Search for the cell housing the specified text and yield its [X, Y] center coordinate. 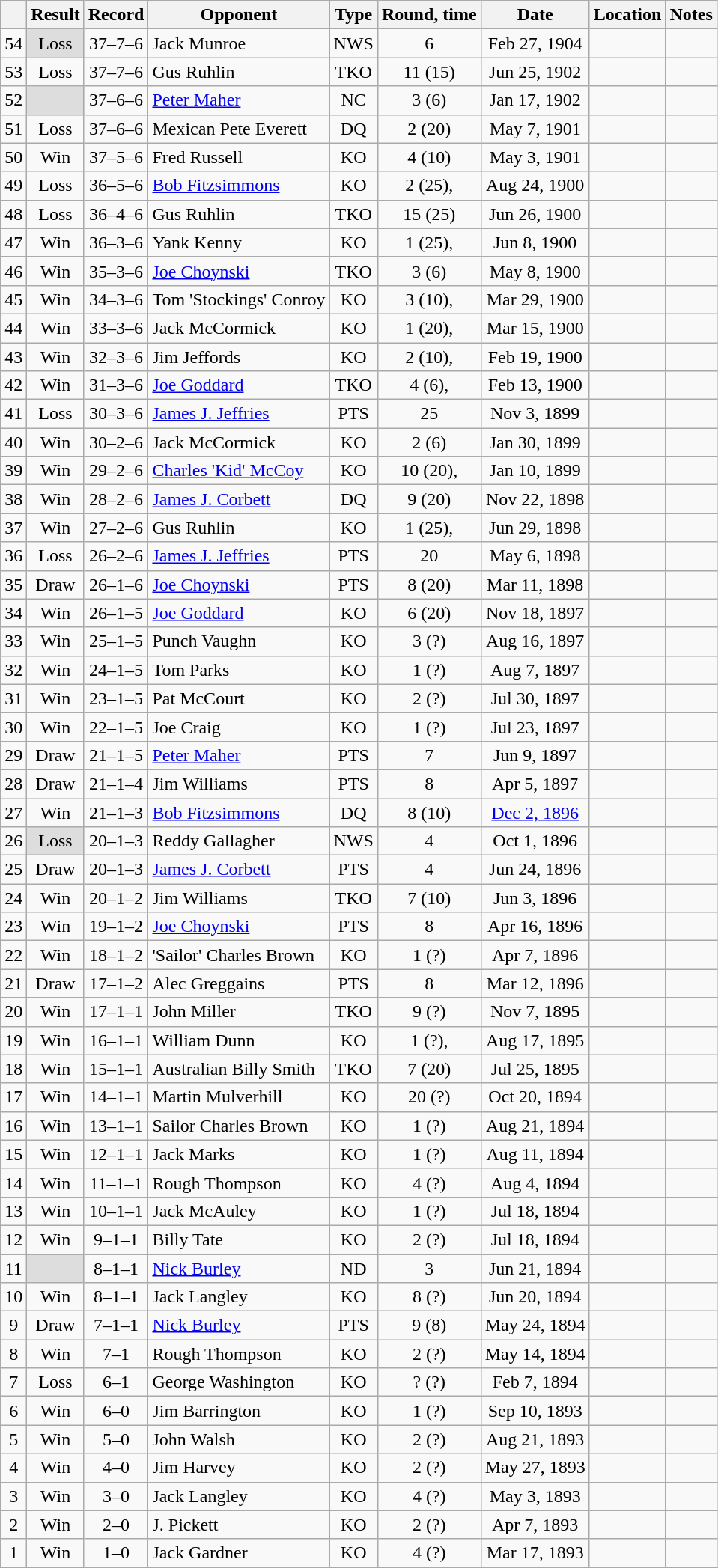
29–2–6 [116, 471]
3 (?) [429, 641]
33–3–6 [116, 328]
Apr 7, 1893 [535, 1525]
7–1–1 [116, 1326]
Jim Harvey [239, 1468]
Aug 16, 1897 [535, 641]
26–1–5 [116, 613]
35 [13, 585]
2 (20) [429, 129]
37 [13, 528]
2 (6) [429, 442]
Notes [691, 15]
Oct 1, 1896 [535, 841]
Joe Craig [239, 727]
Mexican Pete Everett [239, 129]
Mar 12, 1896 [535, 983]
28–2–6 [116, 499]
Location [627, 15]
10 [13, 1297]
26–1–6 [116, 585]
9 (20) [429, 499]
Type [353, 15]
Sailor Charles Brown [239, 1126]
Jim Jeffords [239, 357]
10 (20), [429, 471]
Jan 30, 1899 [535, 442]
37–5–6 [116, 157]
1 (?), [429, 1040]
Nov 18, 1897 [535, 613]
6–1 [116, 1382]
Jul 25, 1895 [535, 1069]
Round, time [429, 15]
Record [116, 15]
49 [13, 186]
34 [13, 613]
33 [13, 641]
J. Pickett [239, 1525]
Jul 30, 1897 [535, 698]
9 (8) [429, 1326]
Aug 17, 1895 [535, 1040]
Mar 11, 1898 [535, 585]
Nov 7, 1895 [535, 1012]
John Walsh [239, 1439]
Aug 21, 1894 [535, 1126]
38 [13, 499]
40 [13, 442]
Jack Gardner [239, 1553]
36–5–6 [116, 186]
May 24, 1894 [535, 1326]
13 [13, 1211]
16 [13, 1126]
'Sailor' Charles Brown [239, 955]
John Miller [239, 1012]
22–1–5 [116, 727]
36–4–6 [116, 214]
31–3–6 [116, 385]
2 (10), [429, 357]
9–1–1 [116, 1239]
Jim Barrington [239, 1411]
36–3–6 [116, 242]
47 [13, 242]
ND [353, 1269]
24–1–5 [116, 670]
39 [13, 471]
Feb 7, 1894 [535, 1382]
4 (10) [429, 157]
19 [13, 1040]
54 [13, 43]
Apr 5, 1897 [535, 784]
19–1–2 [116, 927]
NC [353, 100]
May 3, 1901 [535, 157]
Jun 21, 1894 [535, 1269]
May 6, 1898 [535, 556]
41 [13, 414]
16–1–1 [116, 1040]
23 [13, 927]
Opponent [239, 15]
10–1–1 [116, 1211]
18 [13, 1069]
Mar 17, 1893 [535, 1553]
Feb 13, 1900 [535, 385]
Billy Tate [239, 1239]
7 (10) [429, 898]
Result [55, 15]
5–0 [116, 1439]
17–1–1 [116, 1012]
4 (6), [429, 385]
Reddy Gallagher [239, 841]
Jack McAuley [239, 1211]
46 [13, 271]
27 [13, 812]
11–1–1 [116, 1183]
Tom Parks [239, 670]
8 (?) [429, 1297]
Australian Billy Smith [239, 1069]
30–2–6 [116, 442]
Mar 29, 1900 [535, 299]
20–1–2 [116, 898]
Sep 10, 1893 [535, 1411]
Aug 21, 1893 [535, 1439]
Mar 15, 1900 [535, 328]
44 [13, 328]
8 (20) [429, 585]
24 [13, 898]
31 [13, 698]
34–3–6 [116, 299]
12 [13, 1239]
May 14, 1894 [535, 1354]
4–0 [116, 1468]
35–3–6 [116, 271]
3–0 [116, 1496]
Nov 3, 1899 [535, 414]
Fred Russell [239, 157]
30–3–6 [116, 414]
Jun 20, 1894 [535, 1297]
22 [13, 955]
Punch Vaughn [239, 641]
1 [13, 1553]
Jan 17, 1902 [535, 100]
21–1–5 [116, 755]
17 [13, 1097]
8 (10) [429, 812]
Tom 'Stockings' Conroy [239, 299]
1 (20), [429, 328]
43 [13, 357]
Jack Marks [239, 1154]
Pat McCourt [239, 698]
21 [13, 983]
9 [13, 1326]
21–1–3 [116, 812]
Jack Munroe [239, 43]
Jun 8, 1900 [535, 242]
2–0 [116, 1525]
Nov 22, 1898 [535, 499]
William Dunn [239, 1040]
6–0 [116, 1411]
11 [13, 1269]
7–1 [116, 1354]
14 [13, 1183]
Jun 26, 1900 [535, 214]
Jun 9, 1897 [535, 755]
Apr 7, 1896 [535, 955]
12–1–1 [116, 1154]
23–1–5 [116, 698]
15 [13, 1154]
Yank Kenny [239, 242]
Aug 11, 1894 [535, 1154]
Apr 16, 1896 [535, 927]
Jun 3, 1896 [535, 898]
Date [535, 15]
11 (15) [429, 72]
32–3–6 [116, 357]
27–2–6 [116, 528]
26 [13, 841]
30 [13, 727]
15 (25) [429, 214]
Aug 24, 1900 [535, 186]
32 [13, 670]
6 (20) [429, 613]
25–1–5 [116, 641]
14–1–1 [116, 1097]
Jun 25, 1902 [535, 72]
Martin Mulverhill [239, 1097]
17–1–2 [116, 983]
13–1–1 [116, 1126]
Jun 29, 1898 [535, 528]
Aug 4, 1894 [535, 1183]
3 (10), [429, 299]
May 7, 1901 [535, 129]
52 [13, 100]
May 27, 1893 [535, 1468]
Oct 20, 1894 [535, 1097]
Aug 7, 1897 [535, 670]
Jan 10, 1899 [535, 471]
51 [13, 129]
Alec Greggains [239, 983]
? (?) [429, 1382]
9 (?) [429, 1012]
George Washington [239, 1382]
Jun 24, 1896 [535, 870]
26–2–6 [116, 556]
Jul 23, 1897 [535, 727]
15–1–1 [116, 1069]
Feb 19, 1900 [535, 357]
Dec 2, 1896 [535, 812]
18–1–2 [116, 955]
53 [13, 72]
45 [13, 299]
20 (?) [429, 1097]
48 [13, 214]
42 [13, 385]
36 [13, 556]
May 8, 1900 [535, 271]
50 [13, 157]
5 [13, 1439]
2 [13, 1525]
May 3, 1893 [535, 1496]
21–1–4 [116, 784]
7 (20) [429, 1069]
Charles 'Kid' McCoy [239, 471]
29 [13, 755]
2 (25), [429, 186]
Feb 27, 1904 [535, 43]
1–0 [116, 1553]
28 [13, 784]
